Detect which cell encompasses the target text, then output its [x, y] center coordinate. 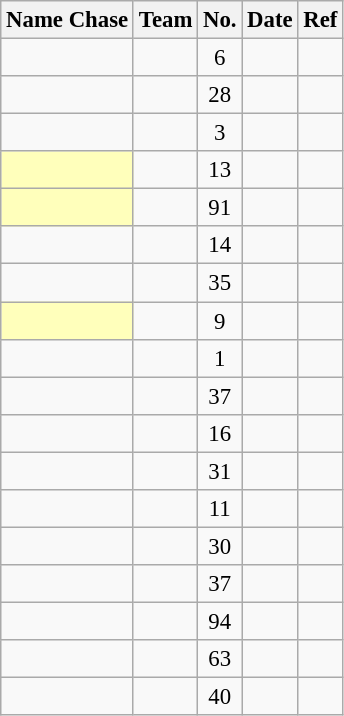
63 [220, 659]
40 [220, 697]
9 [220, 321]
31 [220, 471]
30 [220, 546]
13 [220, 170]
Ref [320, 20]
6 [220, 58]
11 [220, 509]
91 [220, 208]
16 [220, 433]
Date [270, 20]
1 [220, 358]
35 [220, 283]
Name Chase [68, 20]
3 [220, 133]
14 [220, 245]
94 [220, 621]
Team [165, 20]
28 [220, 95]
No. [220, 20]
